Output the [x, y] coordinate of the center of the cell containing the given text.  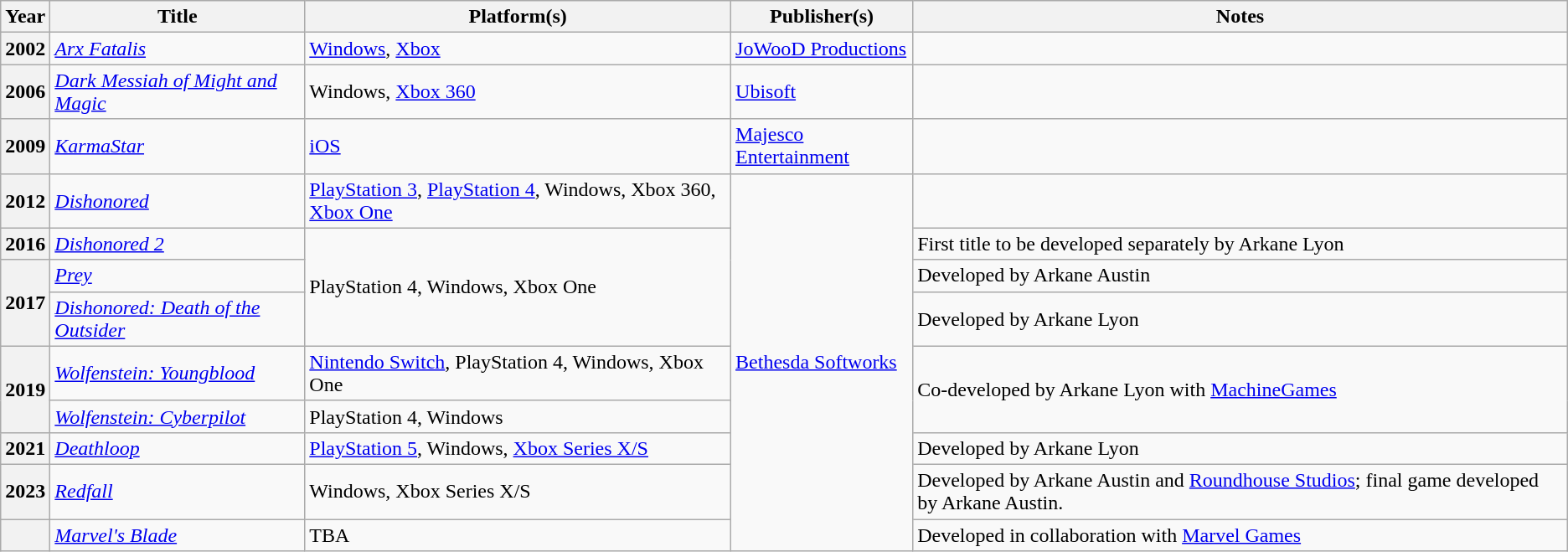
Dishonored 2 [178, 244]
Publisher(s) [823, 17]
JoWooD Productions [823, 49]
Arx Fatalis [178, 49]
Ubisoft [823, 92]
Redfall [178, 491]
Platform(s) [518, 17]
PlayStation 4, Windows [518, 416]
2016 [25, 244]
PlayStation 4, Windows, Xbox One [518, 286]
Notes [1240, 17]
2023 [25, 491]
PlayStation 5, Windows, Xbox Series X/S [518, 448]
Year [25, 17]
2021 [25, 448]
Nintendo Switch, PlayStation 4, Windows, Xbox One [518, 374]
Dishonored: Death of the Outsider [178, 318]
Marvel's Blade [178, 535]
Developed by Arkane Austin [1240, 276]
Dishonored [178, 201]
Windows, Xbox Series X/S [518, 491]
2002 [25, 49]
TBA [518, 535]
Dark Messiah of Might and Magic [178, 92]
iOS [518, 146]
2019 [25, 389]
Co-developed by Arkane Lyon with MachineGames [1240, 389]
Developed by Arkane Austin and Roundhouse Studios; final game developed by Arkane Austin. [1240, 491]
KarmaStar [178, 146]
2017 [25, 303]
Prey [178, 276]
Developed in collaboration with Marvel Games [1240, 535]
Majesco Entertainment [823, 146]
2006 [25, 92]
First title to be developed separately by Arkane Lyon [1240, 244]
PlayStation 3, PlayStation 4, Windows, Xbox 360, Xbox One [518, 201]
Wolfenstein: Cyberpilot [178, 416]
Deathloop [178, 448]
2009 [25, 146]
Windows, Xbox 360 [518, 92]
Wolfenstein: Youngblood [178, 374]
Windows, Xbox [518, 49]
2012 [25, 201]
Title [178, 17]
Bethesda Softworks [823, 362]
